Capture the cell that displays the provided text and extract its (x, y) central coordinate. 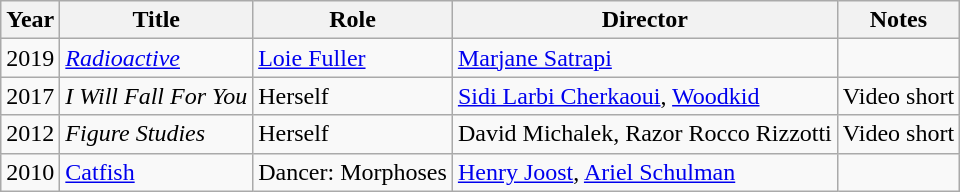
2017 (30, 96)
Radioactive (156, 58)
2019 (30, 58)
Year (30, 20)
Loie Fuller (353, 58)
David Michalek, Razor Rocco Rizzotti (644, 134)
Title (156, 20)
Notes (898, 20)
Henry Joost, Ariel Schulman (644, 172)
2010 (30, 172)
Marjane Satrapi (644, 58)
2012 (30, 134)
Sidi Larbi Cherkaoui, Woodkid (644, 96)
Dancer: Morphoses (353, 172)
I Will Fall For You (156, 96)
Director (644, 20)
Role (353, 20)
Figure Studies (156, 134)
Catfish (156, 172)
